Output the [X, Y] coordinate of the center of the cell containing the given text.  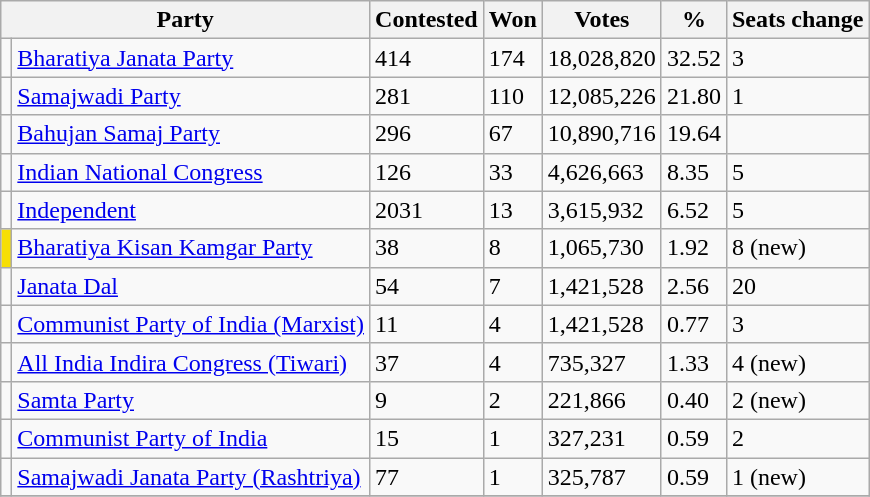
77 [427, 477]
18,028,820 [602, 58]
174 [512, 58]
327,231 [602, 438]
Bharatiya Kisan Kamgar Party [191, 248]
9 [427, 400]
38 [427, 248]
1,065,730 [602, 248]
735,327 [602, 362]
Samajwadi Janata Party (Rashtriya) [191, 477]
Won [512, 20]
13 [512, 210]
8.35 [694, 172]
Communist Party of India (Marxist) [191, 324]
19.64 [694, 134]
11 [427, 324]
126 [427, 172]
8 (new) [797, 248]
2.56 [694, 286]
54 [427, 286]
1.33 [694, 362]
12,085,226 [602, 96]
0.40 [694, 400]
Votes [602, 20]
0.77 [694, 324]
110 [512, 96]
4,626,663 [602, 172]
Samajwadi Party [191, 96]
20 [797, 286]
Contested [427, 20]
1.92 [694, 248]
21.80 [694, 96]
Communist Party of India [191, 438]
Bharatiya Janata Party [191, 58]
All India Indira Congress (Tiwari) [191, 362]
414 [427, 58]
2 (new) [797, 400]
3,615,932 [602, 210]
% [694, 20]
37 [427, 362]
8 [512, 248]
7 [512, 286]
Seats change [797, 20]
325,787 [602, 477]
32.52 [694, 58]
Janata Dal [191, 286]
2031 [427, 210]
Samta Party [191, 400]
Party [186, 20]
10,890,716 [602, 134]
Bahujan Samaj Party [191, 134]
6.52 [694, 210]
296 [427, 134]
1 (new) [797, 477]
4 (new) [797, 362]
281 [427, 96]
33 [512, 172]
Indian National Congress [191, 172]
221,866 [602, 400]
15 [427, 438]
67 [512, 134]
Independent [191, 210]
